Scan for the cell matching the given text and deliver its [x, y] coordinate at center. 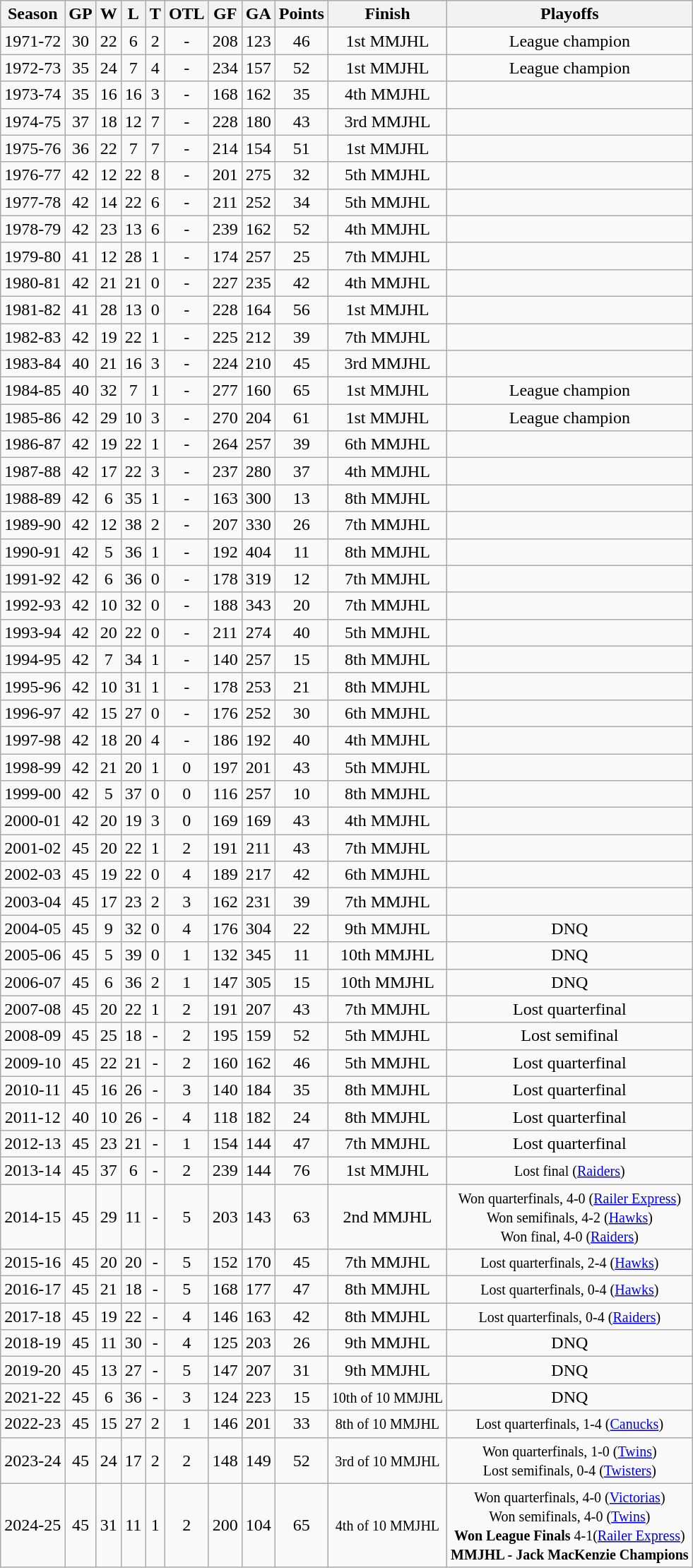
223 [259, 1397]
225 [225, 337]
GF [225, 14]
1989-90 [32, 525]
224 [225, 364]
2014-15 [32, 1217]
Lost quarterfinals, 2-4 (Hawks) [570, 1263]
210 [259, 364]
Season [32, 14]
1984-85 [32, 391]
61 [301, 418]
2nd MMJHL [387, 1217]
186 [225, 740]
Finish [387, 14]
195 [225, 1036]
197 [225, 767]
Lost semifinal [570, 1036]
116 [225, 794]
Lost quarterfinals, 1-4 (Canucks) [570, 1424]
300 [259, 498]
1999-00 [32, 794]
W [109, 14]
264 [225, 444]
1974-75 [32, 122]
2016-17 [32, 1290]
2015-16 [32, 1263]
148 [225, 1460]
305 [259, 982]
2006-07 [32, 982]
2001-02 [32, 848]
124 [225, 1397]
Playoffs [570, 14]
GP [81, 14]
2007-08 [32, 1009]
1981-82 [32, 310]
152 [225, 1263]
227 [225, 283]
157 [259, 68]
304 [259, 929]
1994-95 [32, 659]
L [133, 14]
188 [225, 606]
164 [259, 310]
GA [259, 14]
14 [109, 202]
1986-87 [32, 444]
9 [109, 929]
1991-92 [32, 579]
149 [259, 1460]
2018-19 [32, 1343]
143 [259, 1217]
118 [225, 1116]
8th of 10 MMJHL [387, 1424]
214 [225, 148]
123 [259, 41]
104 [259, 1525]
2023-24 [32, 1460]
1990-91 [32, 552]
2000-01 [32, 821]
177 [259, 1290]
1992-93 [32, 606]
1975-76 [32, 148]
280 [259, 471]
2005-06 [32, 955]
76 [301, 1170]
125 [225, 1343]
4th of 10 MMJHL [387, 1525]
132 [225, 955]
2008-09 [32, 1036]
2002-03 [32, 875]
274 [259, 632]
204 [259, 418]
174 [225, 256]
189 [225, 875]
2019-20 [32, 1370]
184 [259, 1090]
2013-14 [32, 1170]
51 [301, 148]
2011-12 [32, 1116]
330 [259, 525]
237 [225, 471]
277 [225, 391]
1997-98 [32, 740]
1988-89 [32, 498]
234 [225, 68]
Lost quarterfinals, 0-4 (Hawks) [570, 1290]
8 [155, 175]
2004-05 [32, 929]
38 [133, 525]
33 [301, 1424]
1973-74 [32, 95]
63 [301, 1217]
56 [301, 310]
Won quarterfinals, 4-0 (Railer Express) Won semifinals, 4-2 (Hawks)Won final, 4-0 (Raiders) [570, 1217]
1998-99 [32, 767]
1983-84 [32, 364]
1980-81 [32, 283]
Won quarterfinals, 4-0 (Victorias)Won semifinals, 4-0 (Twins)Won League Finals 4-1(Railer Express)MMJHL - Jack MacKenzie Champions [570, 1525]
1971-72 [32, 41]
1985-86 [32, 418]
212 [259, 337]
3rd of 10 MMJHL [387, 1460]
OTL [186, 14]
200 [225, 1525]
170 [259, 1263]
2021-22 [32, 1397]
159 [259, 1036]
217 [259, 875]
1976-77 [32, 175]
2022-23 [32, 1424]
1995-96 [32, 686]
182 [259, 1116]
2009-10 [32, 1063]
2024-25 [32, 1525]
343 [259, 606]
1982-83 [32, 337]
1972-73 [32, 68]
180 [259, 122]
1979-80 [32, 256]
345 [259, 955]
231 [259, 902]
2010-11 [32, 1090]
208 [225, 41]
Lost final (Raiders) [570, 1170]
275 [259, 175]
2012-13 [32, 1143]
235 [259, 283]
1977-78 [32, 202]
Lost quarterfinals, 0-4 (Raiders) [570, 1316]
10th of 10 MMJHL [387, 1397]
1993-94 [32, 632]
270 [225, 418]
T [155, 14]
Points [301, 14]
319 [259, 579]
1978-79 [32, 229]
404 [259, 552]
2017-18 [32, 1316]
Won quarterfinals, 1-0 (Twins)Lost semifinals, 0-4 (Twisters) [570, 1460]
253 [259, 686]
1987-88 [32, 471]
1996-97 [32, 713]
2003-04 [32, 902]
